Find where the given text appears and provide that cell's center as (x, y) coordinate. 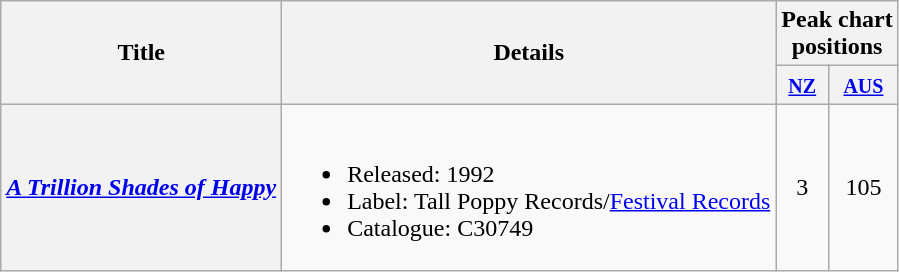
105 (864, 188)
NZ (802, 85)
Released: 1992Label: Tall Poppy Records/Festival RecordsCatalogue: C30749 (529, 188)
Title (142, 52)
Details (529, 52)
A Trillion Shades of Happy (142, 188)
3 (802, 188)
Peak chartpositions (837, 34)
AUS (864, 85)
